For the text-containing cell, return its midpoint in [x, y] coordinate format. 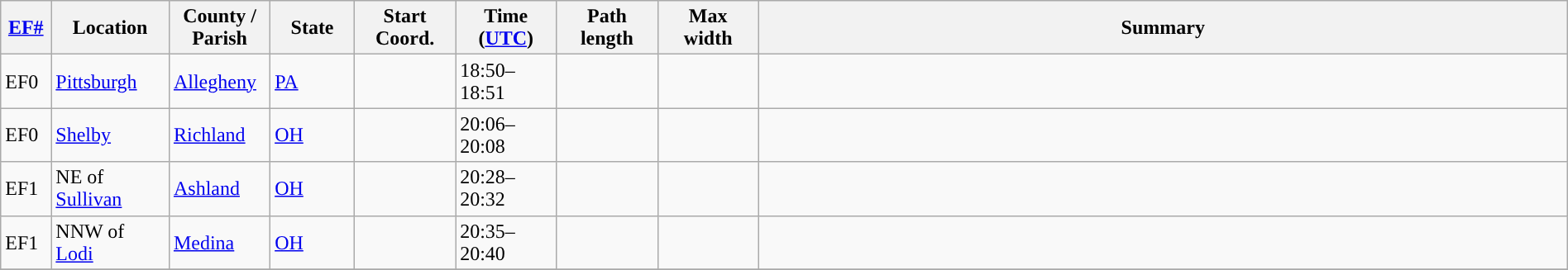
Pittsburgh [111, 81]
Time (UTC) [506, 28]
County / Parish [219, 28]
Location [111, 28]
Ashland [219, 188]
20:28–20:32 [506, 188]
20:35–20:40 [506, 243]
Start Coord. [404, 28]
20:06–20:08 [506, 135]
NE of Sullivan [111, 188]
PA [313, 81]
State [313, 28]
Shelby [111, 135]
Medina [219, 243]
Richland [219, 135]
Path length [607, 28]
Summary [1163, 28]
EF# [26, 28]
NNW of Lodi [111, 243]
Allegheny [219, 81]
Max width [708, 28]
18:50–18:51 [506, 81]
